Determine the [x, y] coordinate at the center of the cell enclosing the given text.  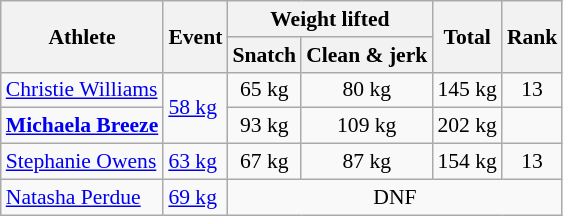
58 kg [195, 108]
154 kg [466, 162]
109 kg [366, 126]
145 kg [466, 90]
67 kg [264, 162]
65 kg [264, 90]
Athlete [82, 36]
202 kg [466, 126]
63 kg [195, 162]
87 kg [366, 162]
69 kg [195, 197]
Clean & jerk [366, 55]
Snatch [264, 55]
Event [195, 36]
Weight lifted [330, 19]
Stephanie Owens [82, 162]
Rank [532, 36]
Michaela Breeze [82, 126]
93 kg [264, 126]
Total [466, 36]
Christie Williams [82, 90]
80 kg [366, 90]
Natasha Perdue [82, 197]
DNF [394, 197]
